Search for the cell housing the specified text and yield its [X, Y] center coordinate. 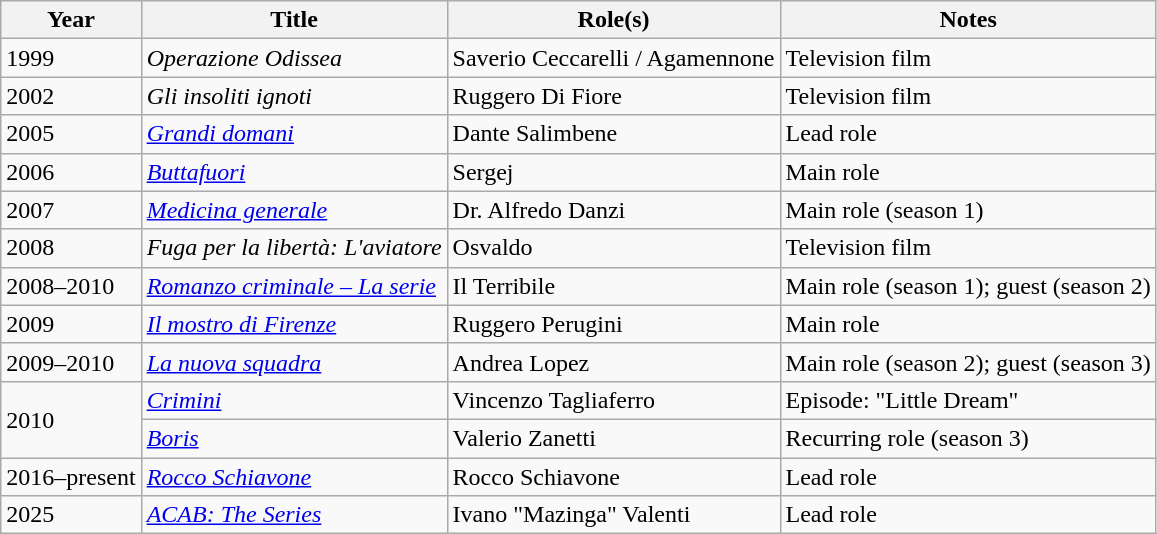
Dante Salimbene [614, 134]
2008 [71, 248]
2007 [71, 210]
Grandi domani [294, 134]
Episode: "Little Dream" [968, 400]
2006 [71, 172]
2025 [71, 515]
Dr. Alfredo Danzi [614, 210]
Year [71, 20]
2009–2010 [71, 362]
Osvaldo [614, 248]
Il mostro di Firenze [294, 324]
Ruggero Perugini [614, 324]
Ivano "Mazinga" Valenti [614, 515]
Main role (season 1) [968, 210]
2005 [71, 134]
Recurring role (season 3) [968, 438]
Notes [968, 20]
2016–present [71, 477]
Role(s) [614, 20]
Il Terribile [614, 286]
Romanzo criminale – La serie [294, 286]
Crimini [294, 400]
Saverio Ceccarelli / Agamennone [614, 58]
2002 [71, 96]
Operazione Odissea [294, 58]
Title [294, 20]
Gli insoliti ignoti [294, 96]
2009 [71, 324]
Valerio Zanetti [614, 438]
Main role (season 2); guest (season 3) [968, 362]
Ruggero Di Fiore [614, 96]
Boris [294, 438]
Sergej [614, 172]
Main role (season 1); guest (season 2) [968, 286]
2010 [71, 419]
Buttafuori [294, 172]
2008–2010 [71, 286]
ACAB: The Series [294, 515]
La nuova squadra [294, 362]
1999 [71, 58]
Fuga per la libertà: L'aviatore [294, 248]
Vincenzo Tagliaferro [614, 400]
Andrea Lopez [614, 362]
Medicina generale [294, 210]
